Scan for the cell matching the given text and deliver its (x, y) coordinate at center. 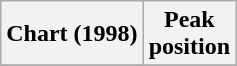
Peakposition (189, 34)
Chart (1998) (72, 34)
